Provide the [x, y] coordinate of the cell's center where the given text is located.  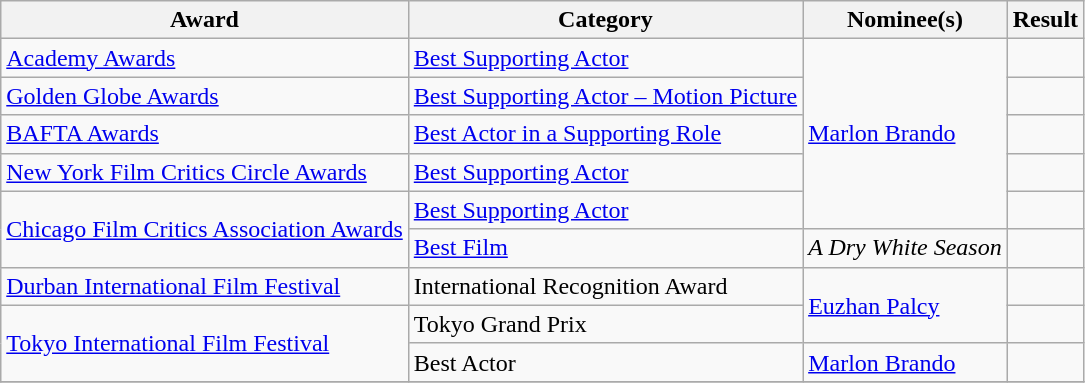
Best Film [605, 248]
Result [1045, 20]
Award [205, 20]
Chicago Film Critics Association Awards [205, 229]
Best Supporting Actor – Motion Picture [605, 96]
Euzhan Palcy [906, 305]
Category [605, 20]
Golden Globe Awards [205, 96]
Nominee(s) [906, 20]
Tokyo International Film Festival [205, 343]
BAFTA Awards [205, 134]
New York Film Critics Circle Awards [205, 172]
Tokyo Grand Prix [605, 324]
Best Actor [605, 362]
Durban International Film Festival [205, 286]
Academy Awards [205, 58]
Best Actor in a Supporting Role [605, 134]
International Recognition Award [605, 286]
A Dry White Season [906, 248]
